Search for the cell housing the specified text and yield its (x, y) center coordinate. 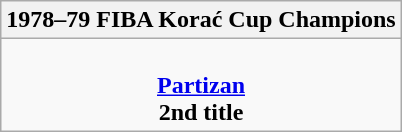
Partizan 2nd title (201, 85)
1978–79 FIBA Korać Cup Champions (201, 20)
